Determine the (X, Y) coordinate at the center of the cell enclosing the given text.  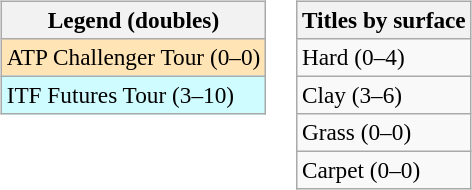
Legend (doubles) (133, 20)
Carpet (0–0) (384, 171)
ITF Futures Tour (3–10) (133, 95)
Titles by surface (384, 20)
Hard (0–4) (384, 57)
Clay (3–6) (384, 95)
ATP Challenger Tour (0–0) (133, 57)
Grass (0–0) (384, 133)
